Detect which cell encompasses the target text, then output its (x, y) center coordinate. 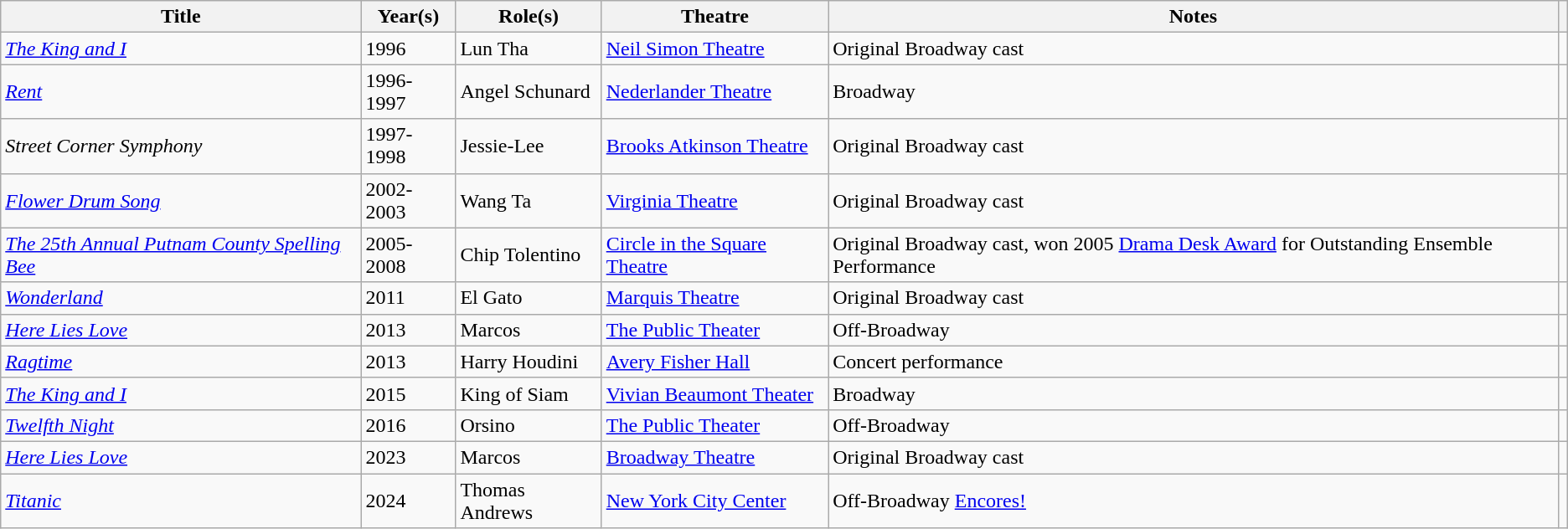
Wang Ta (529, 201)
Titanic (181, 501)
1996-1997 (409, 92)
New York City Center (714, 501)
2024 (409, 501)
Rent (181, 92)
Wonderland (181, 298)
Chip Tolentino (529, 254)
Nederlander Theatre (714, 92)
Orsino (529, 425)
Harry Houdini (529, 362)
Concert performance (1193, 362)
2002-2003 (409, 201)
Role(s) (529, 17)
Street Corner Symphony (181, 146)
2023 (409, 457)
2011 (409, 298)
Broadway Theatre (714, 457)
Vivian Beaumont Theater (714, 393)
Jessie-Lee (529, 146)
Year(s) (409, 17)
Twelfth Night (181, 425)
2015 (409, 393)
The 25th Annual Putnam County Spelling Bee (181, 254)
Ragtime (181, 362)
Original Broadway cast, won 2005 Drama Desk Award for Outstanding Ensemble Performance (1193, 254)
Notes (1193, 17)
Marquis Theatre (714, 298)
Theatre (714, 17)
2005-2008 (409, 254)
Thomas Andrews (529, 501)
1997-1998 (409, 146)
Virginia Theatre (714, 201)
Avery Fisher Hall (714, 362)
Off-Broadway Encores! (1193, 501)
Flower Drum Song (181, 201)
2016 (409, 425)
Angel Schunard (529, 92)
Title (181, 17)
Circle in the Square Theatre (714, 254)
Brooks Atkinson Theatre (714, 146)
Lun Tha (529, 49)
El Gato (529, 298)
King of Siam (529, 393)
1996 (409, 49)
Neil Simon Theatre (714, 49)
